Provide the (x, y) coordinate of the cell's center where the given text is located.  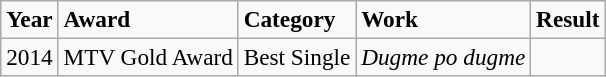
Year (30, 19)
Work (444, 19)
Best Single (296, 57)
2014 (30, 57)
Result (568, 19)
Award (148, 19)
Category (296, 19)
MTV Gold Award (148, 57)
Dugme po dugme (444, 57)
